Pinpoint the cell where the given text exists, returning its [x, y] midpoint coordinate. 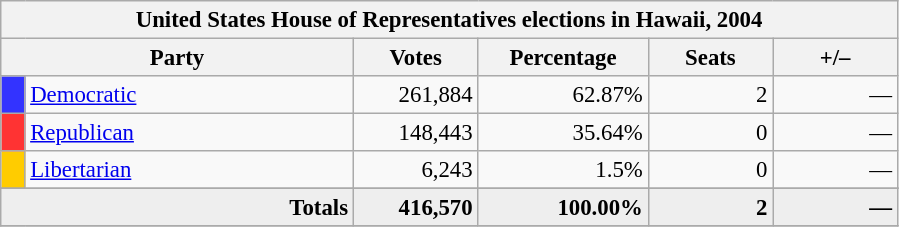
Percentage [563, 58]
Republican [189, 133]
62.87% [563, 95]
35.64% [563, 133]
United States House of Representatives elections in Hawaii, 2004 [450, 20]
Votes [416, 58]
148,443 [416, 133]
Democratic [189, 95]
1.5% [563, 170]
+/– [836, 58]
416,570 [416, 208]
6,243 [416, 170]
Seats [710, 58]
Totals [178, 208]
Libertarian [189, 170]
Party [178, 58]
100.00% [563, 208]
261,884 [416, 95]
